Return (X, Y) of the center of cell containing provided text 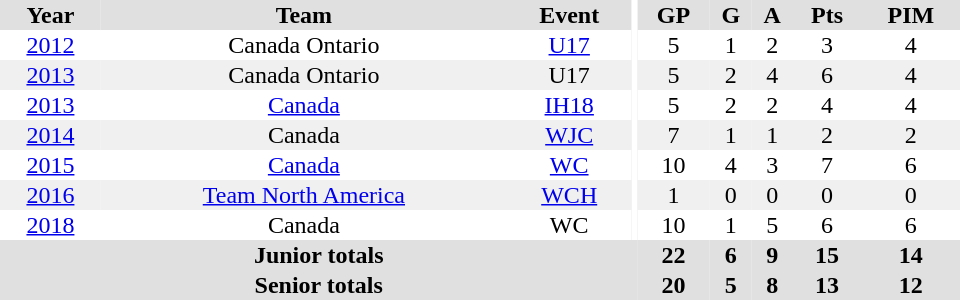
Pts (826, 15)
WCH (570, 195)
GP (673, 15)
IH18 (570, 105)
PIM (911, 15)
Team (304, 15)
15 (826, 255)
2018 (50, 225)
Senior totals (318, 285)
Year (50, 15)
9 (772, 255)
2016 (50, 195)
WJC (570, 135)
20 (673, 285)
8 (772, 285)
13 (826, 285)
2012 (50, 45)
2014 (50, 135)
A (772, 15)
22 (673, 255)
2015 (50, 165)
12 (911, 285)
G (730, 15)
Junior totals (318, 255)
Event (570, 15)
Team North America (304, 195)
14 (911, 255)
